Provide the (x, y) coordinate of the cell's center where the given text is located.  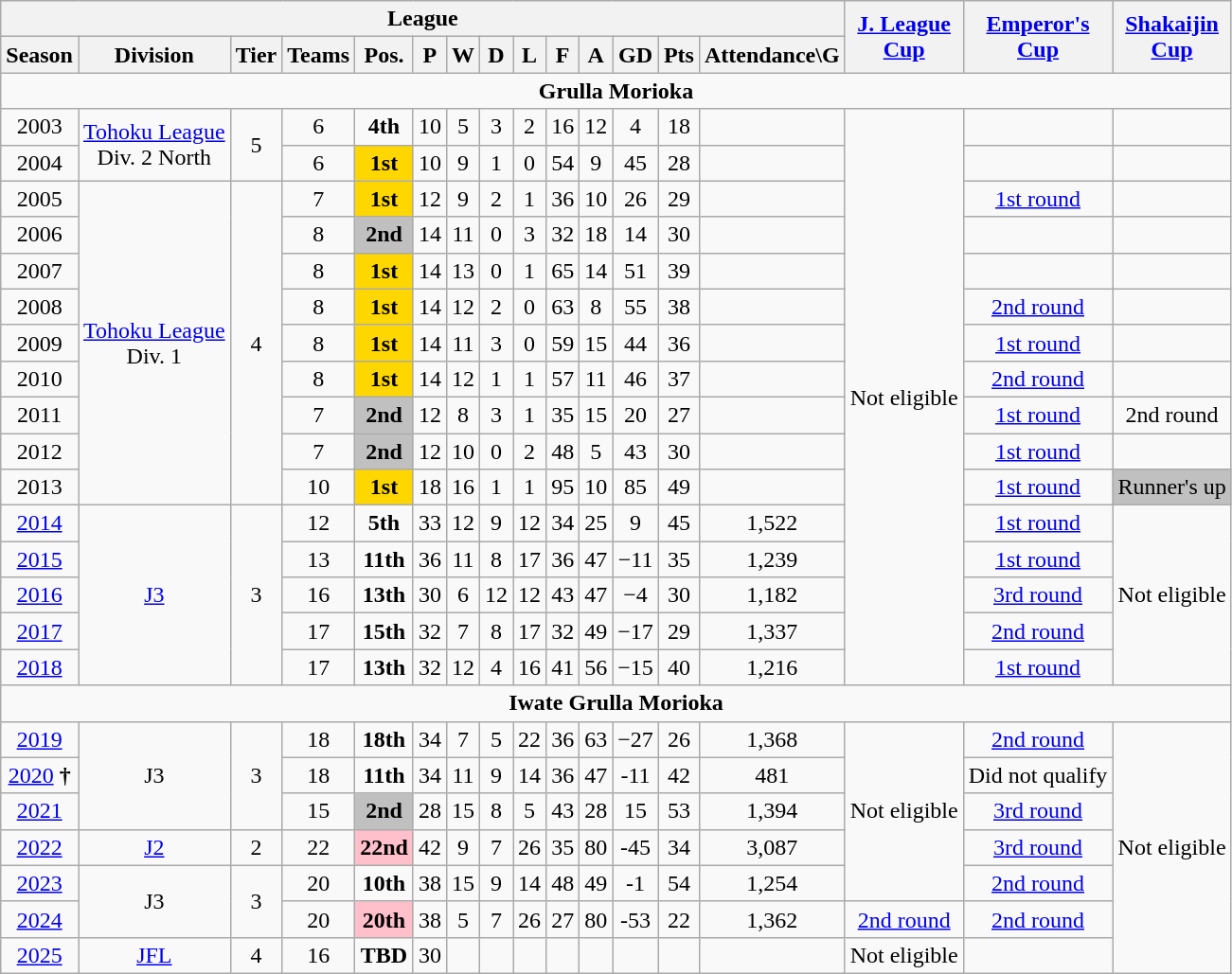
1,337 (772, 631)
−15 (636, 667)
Division (153, 55)
41 (562, 667)
-11 (636, 775)
56 (597, 667)
1,182 (772, 595)
W (462, 55)
P (430, 55)
−27 (636, 739)
2025 (40, 955)
2007 (40, 271)
Teams (318, 55)
2017 (40, 631)
2013 (40, 487)
2024 (40, 919)
2023 (40, 883)
2003 (40, 127)
2020 † (40, 775)
2019 (40, 739)
46 (636, 379)
51 (636, 271)
2008 (40, 307)
2009 (40, 343)
Tier (256, 55)
TBD (384, 955)
Did not qualify (1038, 775)
2018 (40, 667)
33 (430, 523)
95 (562, 487)
85 (636, 487)
2022 (40, 847)
1,254 (772, 883)
1,522 (772, 523)
2011 (40, 415)
Tohoku League Div. 2 North (153, 145)
44 (636, 343)
−4 (636, 595)
2012 (40, 452)
League (422, 19)
1,362 (772, 919)
55 (636, 307)
−11 (636, 559)
ShakaijinCup (1172, 37)
D (496, 55)
J. League Cup (903, 37)
40 (678, 667)
1,368 (772, 739)
25 (597, 523)
L (530, 55)
65 (562, 271)
Iwate Grulla Morioka (616, 703)
F (562, 55)
Pts (678, 55)
15th (384, 631)
GD (636, 55)
JFL (153, 955)
Attendance\G (772, 55)
1,239 (772, 559)
4th (384, 127)
Tohoku League Div. 1 (153, 343)
20th (384, 919)
2021 (40, 811)
59 (562, 343)
-45 (636, 847)
2006 (40, 235)
57 (562, 379)
22nd (384, 847)
Season (40, 55)
Emperor'sCup (1038, 37)
2005 (40, 199)
Runner's up (1172, 487)
2015 (40, 559)
Grulla Morioka (616, 91)
-1 (636, 883)
481 (772, 775)
5th (384, 523)
39 (678, 271)
-53 (636, 919)
A (597, 55)
2010 (40, 379)
53 (678, 811)
1,216 (772, 667)
−17 (636, 631)
Pos. (384, 55)
3,087 (772, 847)
37 (678, 379)
18th (384, 739)
1,394 (772, 811)
J2 (153, 847)
2004 (40, 163)
2014 (40, 523)
10th (384, 883)
2016 (40, 595)
